From the cell containing the given text, extract its center point as [x, y] coordinate. 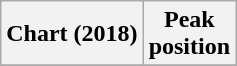
Chart (2018) [72, 34]
Peakposition [189, 34]
